For the text-containing cell, return its midpoint in [x, y] coordinate format. 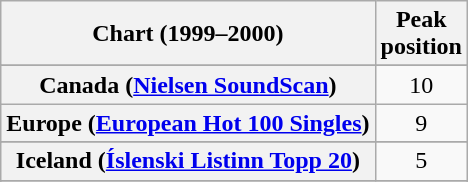
5 [421, 161]
Chart (1999–2000) [188, 34]
9 [421, 123]
10 [421, 85]
Canada (Nielsen SoundScan) [188, 85]
Iceland (Íslenski Listinn Topp 20) [188, 161]
Peakposition [421, 34]
Europe (European Hot 100 Singles) [188, 123]
